Return [x, y] of the center of cell containing provided text 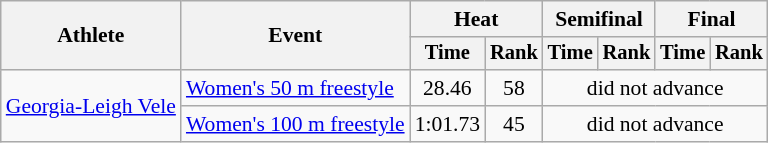
Heat [476, 19]
58 [514, 88]
Women's 100 m freestyle [296, 124]
Event [296, 36]
1:01.73 [448, 124]
28.46 [448, 88]
Semifinal [599, 19]
Final [711, 19]
Georgia-Leigh Vele [91, 106]
45 [514, 124]
Athlete [91, 36]
Women's 50 m freestyle [296, 88]
